Locate the cell with the specified text and output its [X, Y] center coordinate. 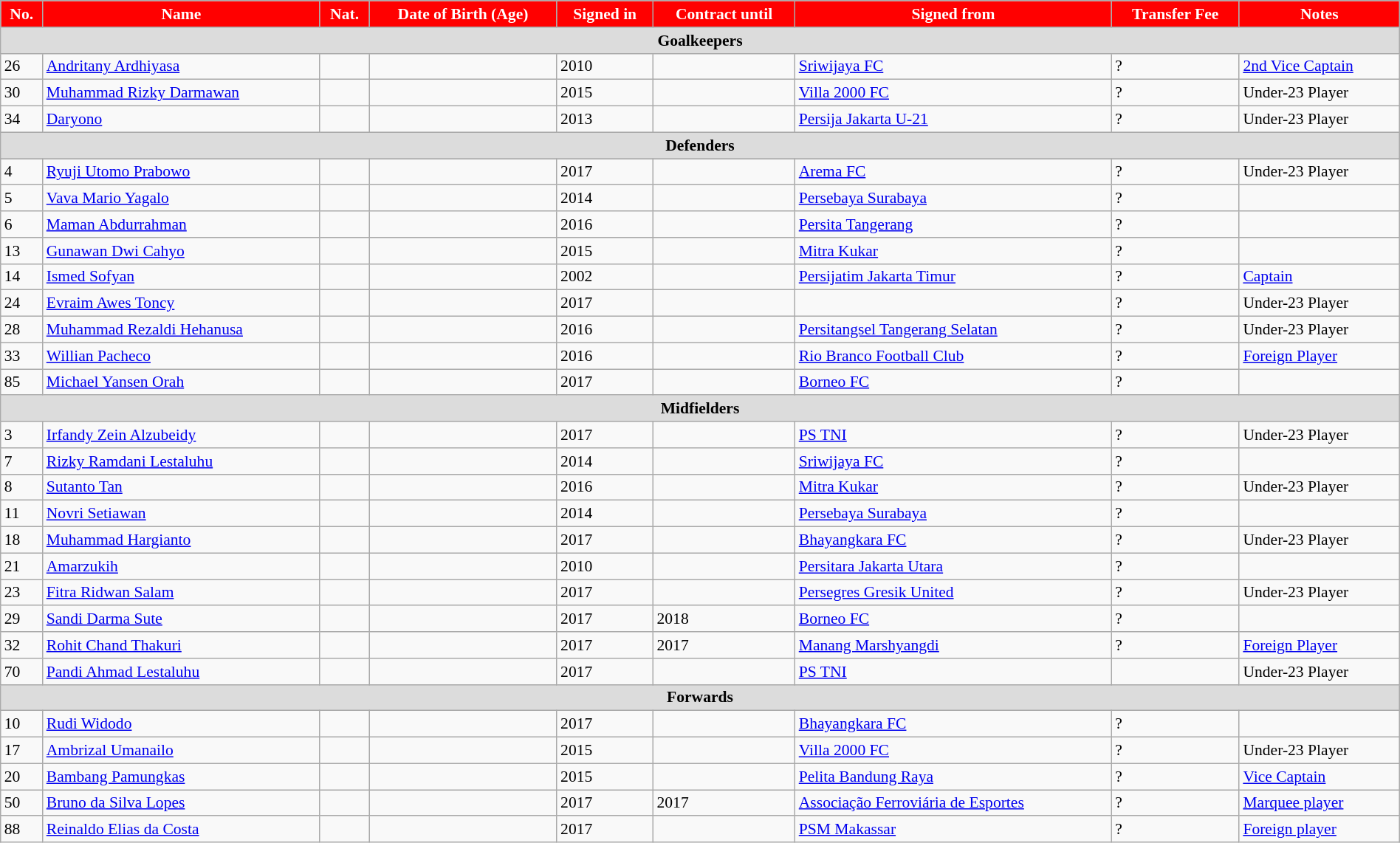
Evraim Awes Toncy [182, 303]
Michael Yansen Orah [182, 382]
Rohit Chand Thakuri [182, 645]
Ambrizal Umanailo [182, 751]
3 [22, 435]
No. [22, 14]
Marquee player [1319, 803]
70 [22, 672]
Ryuji Utomo Prabowo [182, 172]
Irfandy Zein Alzubeidy [182, 435]
Vava Mario Yagalo [182, 199]
PSM Makassar [953, 830]
Rudi Widodo [182, 724]
Persija Jakarta U-21 [953, 120]
Fitra Ridwan Salam [182, 593]
Persitangsel Tangerang Selatan [953, 330]
Persitara Jakarta Utara [953, 566]
6 [22, 224]
Pandi Ahmad Lestaluhu [182, 672]
Reinaldo Elias da Costa [182, 830]
Goalkeepers [700, 41]
Date of Birth (Age) [463, 14]
13 [22, 251]
Novri Setiawan [182, 514]
29 [22, 619]
Signed in [605, 14]
2013 [605, 120]
Persijatim Jakarta Timur [953, 277]
Name [182, 14]
88 [22, 830]
8 [22, 487]
5 [22, 199]
11 [22, 514]
24 [22, 303]
Associação Ferroviária de Esportes [953, 803]
50 [22, 803]
Contract until [724, 14]
21 [22, 566]
Transfer Fee [1176, 14]
Pelita Bandung Raya [953, 777]
Notes [1319, 14]
Bambang Pamungkas [182, 777]
Amarzukih [182, 566]
Muhammad Rizky Darmawan [182, 93]
17 [22, 751]
Muhammad Rezaldi Hehanusa [182, 330]
33 [22, 356]
20 [22, 777]
Persita Tangerang [953, 224]
Gunawan Dwi Cahyo [182, 251]
30 [22, 93]
Midfielders [700, 409]
Manang Marshyangdi [953, 645]
Maman Abdurrahman [182, 224]
7 [22, 461]
85 [22, 382]
Signed from [953, 14]
Vice Captain [1319, 777]
28 [22, 330]
26 [22, 66]
Defenders [700, 145]
Bruno da Silva Lopes [182, 803]
2nd Vice Captain [1319, 66]
Foreign player [1319, 830]
Daryono [182, 120]
Sutanto Tan [182, 487]
Nat. [344, 14]
2002 [605, 277]
34 [22, 120]
Persegres Gresik United [953, 593]
23 [22, 593]
Rizky Ramdani Lestaluhu [182, 461]
Arema FC [953, 172]
Ismed Sofyan [182, 277]
Captain [1319, 277]
Rio Branco Football Club [953, 356]
18 [22, 540]
Sandi Darma Sute [182, 619]
Willian Pacheco [182, 356]
10 [22, 724]
Forwards [700, 698]
14 [22, 277]
4 [22, 172]
Andritany Ardhiyasa [182, 66]
2018 [724, 619]
32 [22, 645]
Muhammad Hargianto [182, 540]
